For the text-containing cell, return its midpoint in (X, Y) coordinate format. 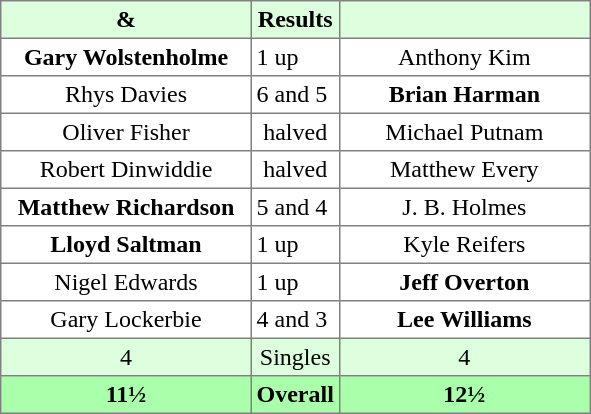
Robert Dinwiddie (126, 170)
Singles (295, 357)
Gary Lockerbie (126, 320)
Brian Harman (464, 95)
Matthew Every (464, 170)
4 and 3 (295, 320)
Matthew Richardson (126, 207)
Rhys Davies (126, 95)
5 and 4 (295, 207)
& (126, 20)
6 and 5 (295, 95)
Anthony Kim (464, 57)
11½ (126, 395)
Oliver Fisher (126, 132)
Michael Putnam (464, 132)
J. B. Holmes (464, 207)
Nigel Edwards (126, 282)
Kyle Reifers (464, 245)
Gary Wolstenholme (126, 57)
Lee Williams (464, 320)
Jeff Overton (464, 282)
Results (295, 20)
Lloyd Saltman (126, 245)
12½ (464, 395)
Overall (295, 395)
